Return [x, y] of the center of cell containing provided text 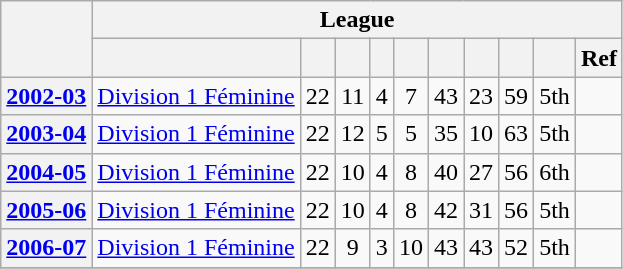
59 [516, 96]
11 [352, 96]
31 [482, 210]
23 [482, 96]
Ref [598, 58]
12 [352, 134]
63 [516, 134]
35 [446, 134]
7 [410, 96]
42 [446, 210]
6th [555, 172]
2005-06 [46, 210]
2002-03 [46, 96]
52 [516, 248]
40 [446, 172]
27 [482, 172]
3 [382, 248]
2006-07 [46, 248]
9 [352, 248]
League [358, 20]
2004-05 [46, 172]
2003-04 [46, 134]
